Scan for the cell matching the given text and deliver its (x, y) coordinate at center. 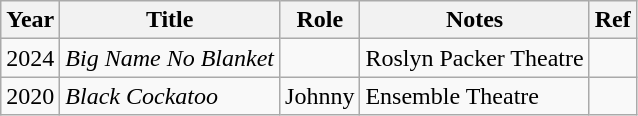
Ref (612, 20)
Big Name No Blanket (170, 58)
Johnny (320, 96)
Black Cockatoo (170, 96)
Notes (474, 20)
Year (30, 20)
2024 (30, 58)
2020 (30, 96)
Roslyn Packer Theatre (474, 58)
Role (320, 20)
Ensemble Theatre (474, 96)
Title (170, 20)
